Search for the cell housing the specified text and yield its [x, y] center coordinate. 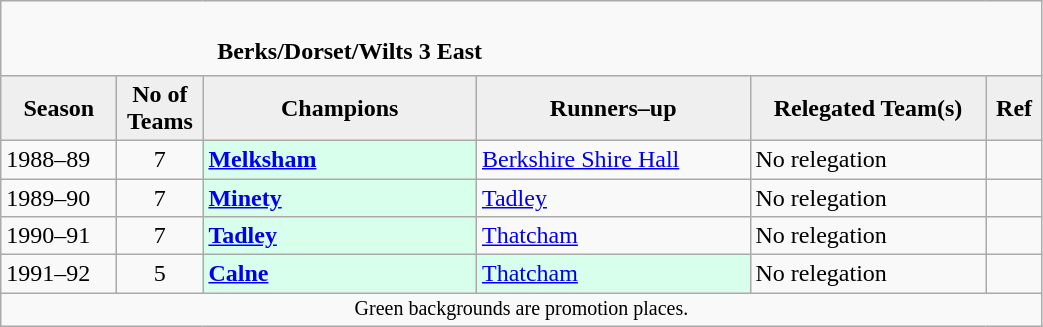
1989–90 [59, 197]
Season [59, 108]
1990–91 [59, 236]
Champions [340, 108]
Minety [340, 197]
Melksham [340, 159]
1991–92 [59, 274]
Berkshire Shire Hall [613, 159]
1988–89 [59, 159]
No of Teams [160, 108]
Relegated Team(s) [868, 108]
Ref [1014, 108]
Calne [340, 274]
Runners–up [613, 108]
Green backgrounds are promotion places. [522, 310]
5 [160, 274]
